For the text-containing cell, return its midpoint in [X, Y] coordinate format. 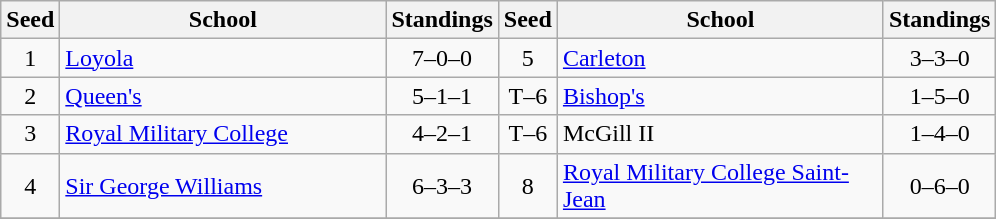
5–1–1 [442, 96]
2 [30, 96]
8 [528, 186]
1–4–0 [939, 134]
7–0–0 [442, 58]
0–6–0 [939, 186]
6–3–3 [442, 186]
3–3–0 [939, 58]
Royal Military College Saint-Jean [720, 186]
Carleton [720, 58]
Sir George Williams [223, 186]
Loyola [223, 58]
3 [30, 134]
Queen's [223, 96]
1 [30, 58]
McGill II [720, 134]
1–5–0 [939, 96]
4–2–1 [442, 134]
5 [528, 58]
Royal Military College [223, 134]
4 [30, 186]
Bishop's [720, 96]
